Identify which cell holds the provided text, then report its [X, Y] central coordinate. 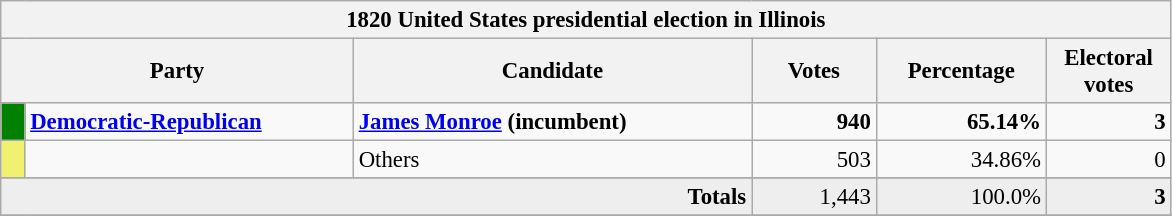
1820 United States presidential election in Illinois [586, 20]
Votes [814, 72]
Percentage [961, 72]
Electoral votes [1108, 72]
0 [1108, 160]
Democratic-Republican [189, 122]
Others [552, 160]
100.0% [961, 197]
503 [814, 160]
Party [178, 72]
Candidate [552, 72]
James Monroe (incumbent) [552, 122]
34.86% [961, 160]
1,443 [814, 197]
940 [814, 122]
65.14% [961, 122]
Totals [376, 197]
